Provide the (x, y) coordinate of the cell's center where the given text is located.  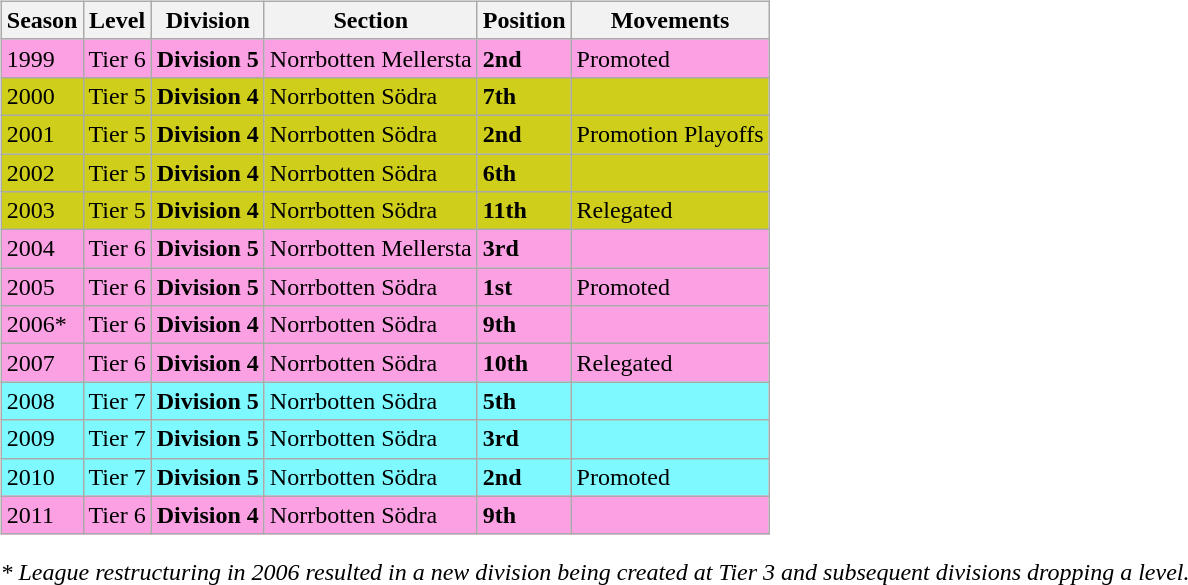
2005 (42, 287)
2001 (42, 134)
1st (524, 287)
2010 (42, 477)
6th (524, 173)
2007 (42, 363)
Movements (670, 20)
7th (524, 96)
10th (524, 363)
5th (524, 401)
Promotion Playoffs (670, 134)
2011 (42, 515)
2006* (42, 325)
Position (524, 20)
2000 (42, 96)
2004 (42, 249)
2009 (42, 439)
2002 (42, 173)
2003 (42, 211)
Level (117, 20)
Season (42, 20)
Division (208, 20)
2008 (42, 401)
1999 (42, 58)
Section (370, 20)
11th (524, 211)
